Scan for the cell matching the given text and deliver its [x, y] coordinate at center. 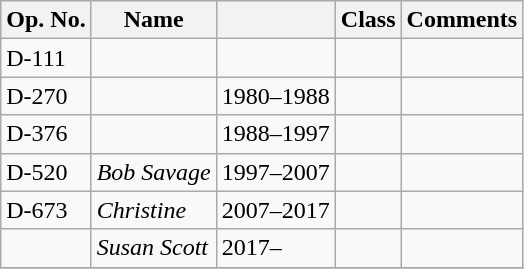
Susan Scott [154, 248]
1980–1988 [276, 96]
D-673 [46, 210]
2007–2017 [276, 210]
1988–1997 [276, 134]
2017– [276, 248]
1997–2007 [276, 172]
D-376 [46, 134]
Bob Savage [154, 172]
D-520 [46, 172]
Christine [154, 210]
Op. No. [46, 20]
D-111 [46, 58]
Name [154, 20]
D-270 [46, 96]
Comments [462, 20]
Class [368, 20]
